Scan for the cell matching the given text and deliver its (X, Y) coordinate at center. 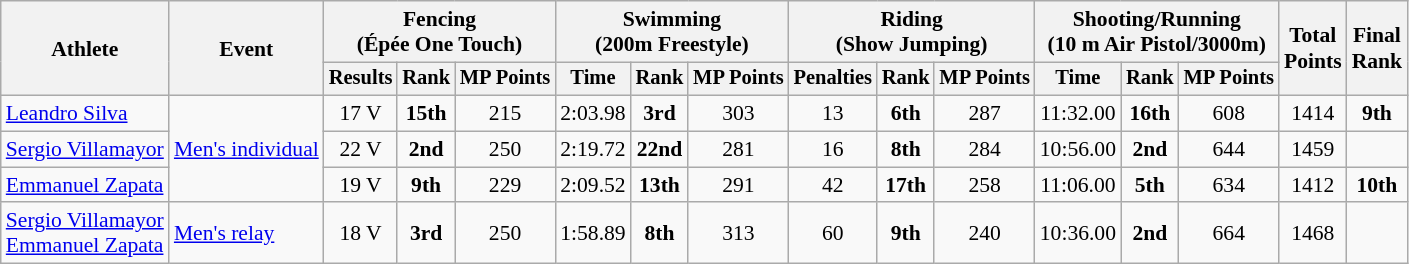
Men's relay (246, 234)
Athlete (85, 48)
229 (505, 185)
10th (1378, 185)
13 (833, 114)
Men's individual (246, 150)
19 V (361, 185)
13th (660, 185)
42 (833, 185)
60 (833, 234)
22 V (361, 150)
16th (1150, 114)
Shooting/Running(10 m Air Pistol/3000m) (1157, 32)
1459 (1313, 150)
284 (984, 150)
18 V (361, 234)
Leandro Silva (85, 114)
291 (738, 185)
1412 (1313, 185)
240 (984, 234)
664 (1229, 234)
215 (505, 114)
1468 (1313, 234)
17th (906, 185)
22nd (660, 150)
Riding (Show Jumping) (912, 32)
11:32.00 (1078, 114)
608 (1229, 114)
2:09.52 (592, 185)
15th (426, 114)
Emmanuel Zapata (85, 185)
2:19.72 (592, 150)
Results (361, 79)
17 V (361, 114)
303 (738, 114)
1414 (1313, 114)
644 (1229, 150)
1:58.89 (592, 234)
Sergio VillamayorEmmanuel Zapata (85, 234)
Sergio Villamayor (85, 150)
Swimming (200m Freestyle) (672, 32)
FinalRank (1378, 48)
281 (738, 150)
TotalPoints (1313, 48)
5th (1150, 185)
2:03.98 (592, 114)
Event (246, 48)
11:06.00 (1078, 185)
Fencing (Épée One Touch) (440, 32)
10:36.00 (1078, 234)
258 (984, 185)
287 (984, 114)
313 (738, 234)
6th (906, 114)
634 (1229, 185)
16 (833, 150)
10:56.00 (1078, 150)
Penalties (833, 79)
